Determine the [x, y] coordinate at the center of the cell enclosing the given text.  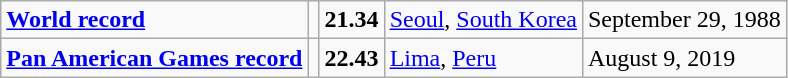
22.43 [352, 58]
Pan American Games record [154, 58]
August 9, 2019 [684, 58]
September 29, 1988 [684, 20]
Lima, Peru [483, 58]
21.34 [352, 20]
Seoul, South Korea [483, 20]
World record [154, 20]
